Determine the [X, Y] coordinate at the center of the cell enclosing the given text.  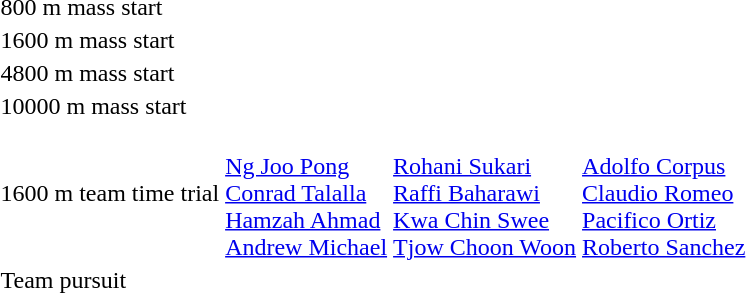
Ng Joo PongConrad TalallaHamzah AhmadAndrew Michael [306, 193]
Rohani SukariRaffi BaharawiKwa Chin SweeTjow Choon Woon [485, 193]
